From the cell containing the given text, extract its center point as [X, Y] coordinate. 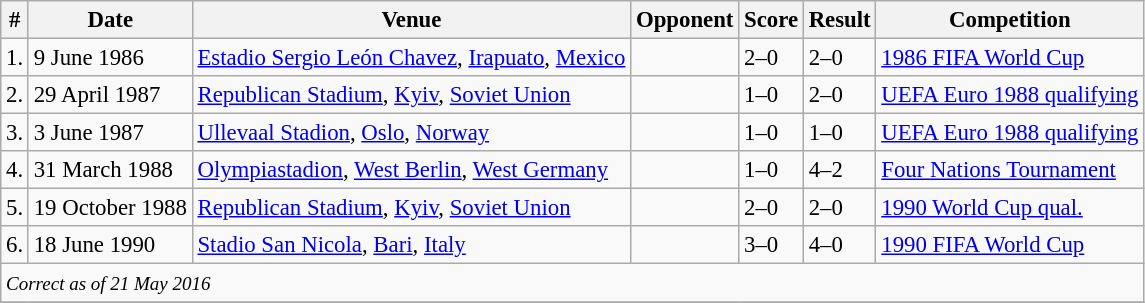
5. [15, 208]
Olympiastadion, West Berlin, West Germany [412, 170]
4–2 [840, 170]
6. [15, 245]
Opponent [685, 20]
Four Nations Tournament [1010, 170]
3–0 [772, 245]
4–0 [840, 245]
1. [15, 58]
Score [772, 20]
# [15, 20]
29 April 1987 [110, 95]
Competition [1010, 20]
4. [15, 170]
9 June 1986 [110, 58]
1986 FIFA World Cup [1010, 58]
Ullevaal Stadion, Oslo, Norway [412, 133]
19 October 1988 [110, 208]
1990 World Cup qual. [1010, 208]
31 March 1988 [110, 170]
Venue [412, 20]
Date [110, 20]
2. [15, 95]
Result [840, 20]
Correct as of 21 May 2016 [572, 283]
18 June 1990 [110, 245]
Estadio Sergio León Chavez, Irapuato, Mexico [412, 58]
1990 FIFA World Cup [1010, 245]
3 June 1987 [110, 133]
3. [15, 133]
Stadio San Nicola, Bari, Italy [412, 245]
